Provide the [X, Y] coordinate of the cell's center where the given text is located.  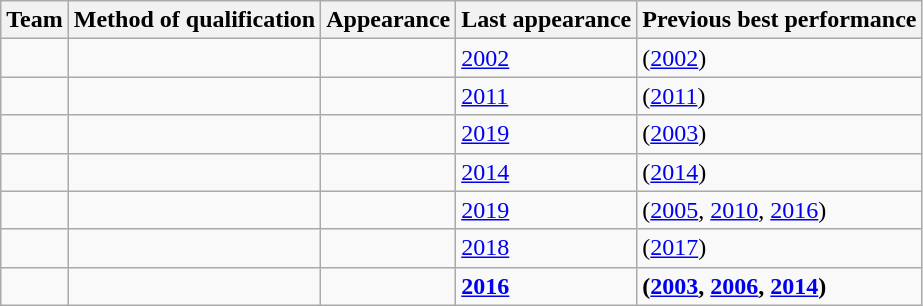
2002 [546, 58]
(2003) [780, 134]
(2005, 2010, 2016) [780, 210]
2016 [546, 286]
Appearance [388, 20]
2014 [546, 172]
(2002) [780, 58]
Method of qualification [194, 20]
(2014) [780, 172]
Last appearance [546, 20]
Previous best performance [780, 20]
2011 [546, 96]
2018 [546, 248]
(2017) [780, 248]
(2011) [780, 96]
(2003, 2006, 2014) [780, 286]
Team [35, 20]
